Pinpoint the cell where the given text exists, returning its [x, y] midpoint coordinate. 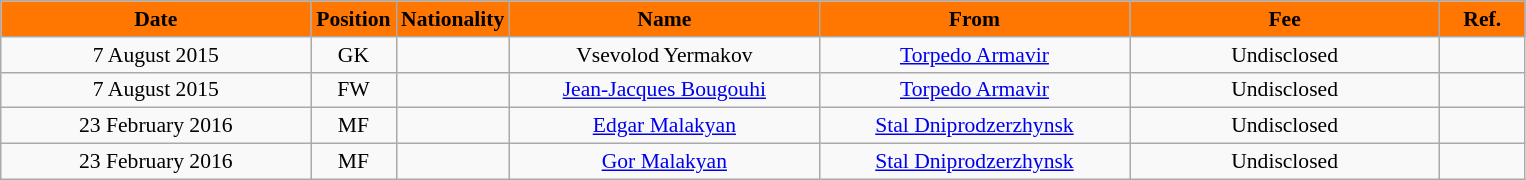
From [974, 19]
Name [664, 19]
Date [156, 19]
GK [354, 55]
Ref. [1482, 19]
FW [354, 90]
Edgar Malakyan [664, 126]
Fee [1285, 19]
Nationality [452, 19]
Gor Malakyan [664, 162]
Position [354, 19]
Vsevolod Yermakov [664, 55]
Jean-Jacques Bougouhi [664, 90]
